Locate the cell with the specified text and output its (x, y) center coordinate. 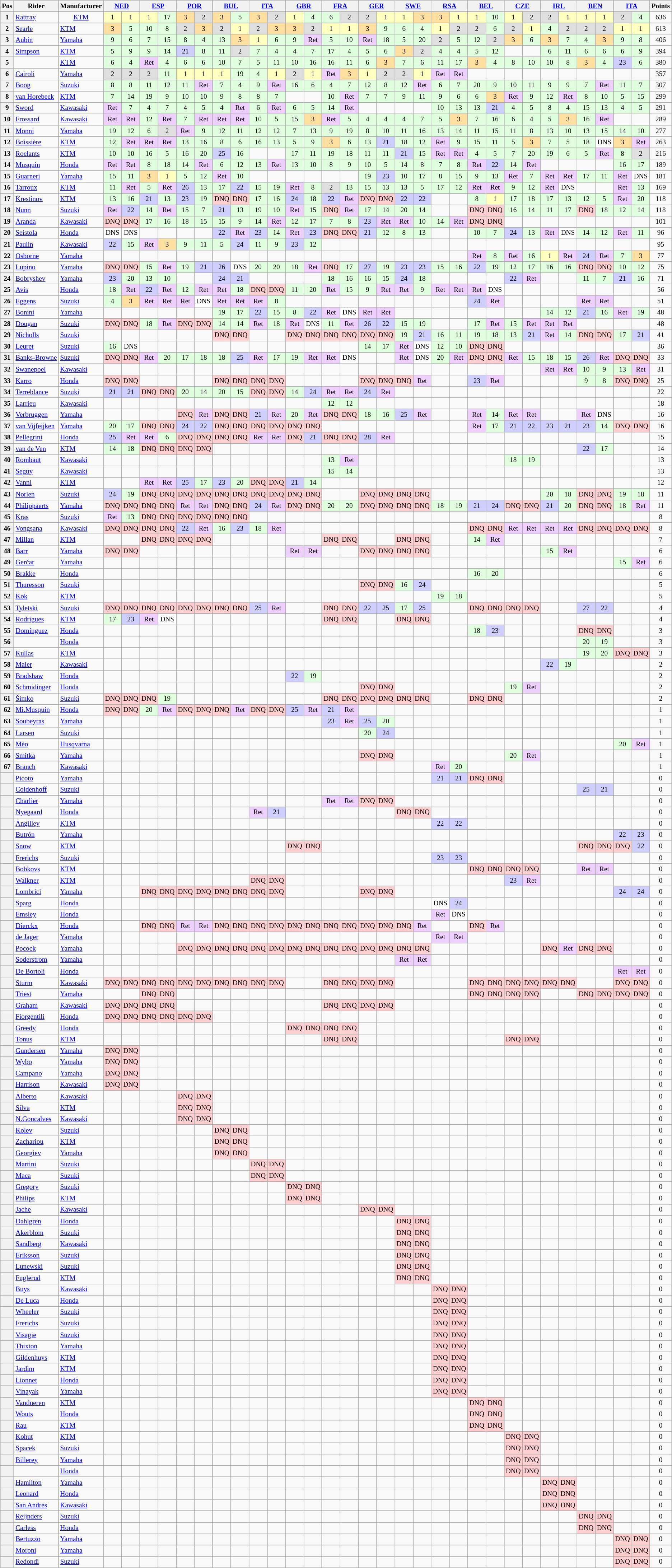
ESP (158, 6)
Cairoli (36, 74)
Thixton (36, 1346)
FRA (340, 6)
Rau (36, 1426)
De Bortoli (36, 971)
Bradshaw (36, 676)
Smitka (36, 756)
Millan (36, 540)
54 (7, 619)
44 (7, 506)
Snow (36, 846)
71 (661, 279)
Vongsana (36, 528)
Rombaut (36, 460)
Paulin (36, 244)
291 (661, 108)
Reijnders (36, 1517)
Triest (36, 994)
Searle (36, 29)
Sturm (36, 983)
Terreblance (36, 392)
299 (661, 97)
406 (661, 40)
Monni (36, 131)
61 (7, 699)
de Jager (36, 937)
64 (7, 733)
Angilley (36, 824)
De Luca (36, 1301)
Campano (36, 1074)
42 (7, 483)
Avis (36, 290)
Kok (36, 597)
380 (661, 63)
Philips (36, 1199)
Osborne (36, 256)
Picoto (36, 778)
189 (661, 165)
Rattray (36, 17)
Tyletski (36, 608)
46 (7, 528)
Tonus (36, 1040)
Pocock (36, 949)
Jache (36, 1210)
Leonard (36, 1494)
Gildenhuys (36, 1358)
Nicholls (36, 335)
29 (7, 335)
Akerblom (36, 1233)
SWE (413, 6)
Larsen (36, 733)
GER (376, 6)
Harrison (36, 1085)
Thuresson (36, 585)
Wheeler (36, 1312)
Musquin (36, 165)
636 (661, 17)
Lunewski (36, 1267)
van Vijfeijken (36, 426)
34 (7, 392)
Sparg (36, 903)
50 (7, 574)
Banks-Browne (36, 358)
Coldenhoff (36, 790)
52 (7, 597)
Emsley (36, 915)
Branch (36, 767)
Karro (36, 381)
216 (661, 154)
Boissière (36, 142)
Vinayak (36, 1392)
49 (7, 563)
Rider (36, 6)
613 (661, 29)
Bertuzzo (36, 1539)
Swanepoel (36, 369)
Martini (36, 1165)
Méo (36, 744)
Alberto (36, 1096)
96 (661, 233)
59 (7, 676)
Soubeyras (36, 722)
BEN (595, 6)
Pellegrini (36, 438)
Zachariou (36, 1142)
307 (661, 85)
32 (7, 369)
Pos (7, 6)
Spacek (36, 1448)
58 (7, 665)
Gundersen (36, 1051)
394 (661, 51)
Kolev (36, 1130)
Vanni (36, 483)
BEL (486, 6)
Lupino (36, 267)
Kras (36, 517)
357 (661, 74)
Wouts (36, 1414)
181 (661, 176)
Fiorgentili (36, 1017)
63 (7, 722)
53 (7, 608)
Fuglerud (36, 1278)
Seistola (36, 233)
Verbruggen (36, 415)
Brakke (36, 574)
Vandueren (36, 1403)
67 (7, 767)
Aubin (36, 40)
38 (7, 438)
Norlen (36, 494)
Husqvarna (81, 744)
Dierckx (36, 926)
75 (661, 267)
30 (7, 347)
Frossard (36, 120)
Gerčar (36, 563)
Jardim (36, 1369)
Roelants (36, 154)
Bonini (36, 313)
Points (661, 6)
Larrieu (36, 403)
Eggens (36, 301)
65 (7, 744)
IRL (559, 6)
Schmidinger (36, 687)
Hamilton (36, 1483)
Seguy (36, 472)
Aranda (36, 222)
Bobryshev (36, 279)
47 (7, 540)
Barr (36, 551)
Wybo (36, 1062)
Maier (36, 665)
55 (7, 631)
POR (195, 6)
van Horebeek (36, 97)
101 (661, 222)
van de Ven (36, 449)
95 (661, 244)
Guarneri (36, 176)
263 (661, 142)
45 (7, 517)
40 (7, 460)
35 (7, 403)
Soderstrom (36, 960)
Boog (36, 85)
Eriksson (36, 1255)
169 (661, 188)
GBR (304, 6)
Dougan (36, 324)
Philippaerts (36, 506)
San Andres (36, 1505)
277 (661, 131)
CZE (522, 6)
Simpson (36, 51)
Carless (36, 1528)
Moroni (36, 1551)
Nunn (36, 210)
Leuret (36, 347)
62 (7, 710)
Bobkovs (36, 869)
77 (661, 256)
60 (7, 687)
BUL (230, 6)
Tarroux (36, 188)
Lombrici (36, 892)
Butrón (36, 835)
Greedy (36, 1028)
NED (121, 6)
Sword (36, 108)
Domínguez (36, 631)
Billerey (36, 1460)
289 (661, 120)
Redondi (36, 1562)
Walkner (36, 881)
Maca (36, 1176)
Graham (36, 1005)
Manufacturer (81, 6)
Buys (36, 1289)
37 (7, 426)
Visagie (36, 1335)
Sandberg (36, 1244)
66 (7, 756)
Rodrigues (36, 619)
Lionnet (36, 1380)
57 (7, 653)
Krestinov (36, 199)
Šimko (36, 699)
43 (7, 494)
Dahlgren (36, 1221)
Georgiev (36, 1153)
RSA (449, 6)
N.Goncalves (36, 1119)
39 (7, 449)
Gregory (36, 1187)
Silva (36, 1108)
Kohut (36, 1437)
Charlier (36, 801)
Kullas (36, 653)
Mi.Musquin (36, 710)
Nyegaard (36, 812)
